For the text-containing cell, return its midpoint in [X, Y] coordinate format. 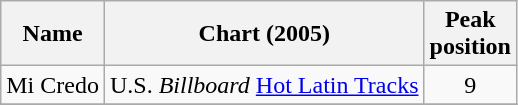
Peakposition [470, 34]
Mi Credo [53, 85]
Name [53, 34]
U.S. Billboard Hot Latin Tracks [264, 85]
Chart (2005) [264, 34]
9 [470, 85]
